Extract the (x, y) coordinate from the center of the cell holding the provided text.  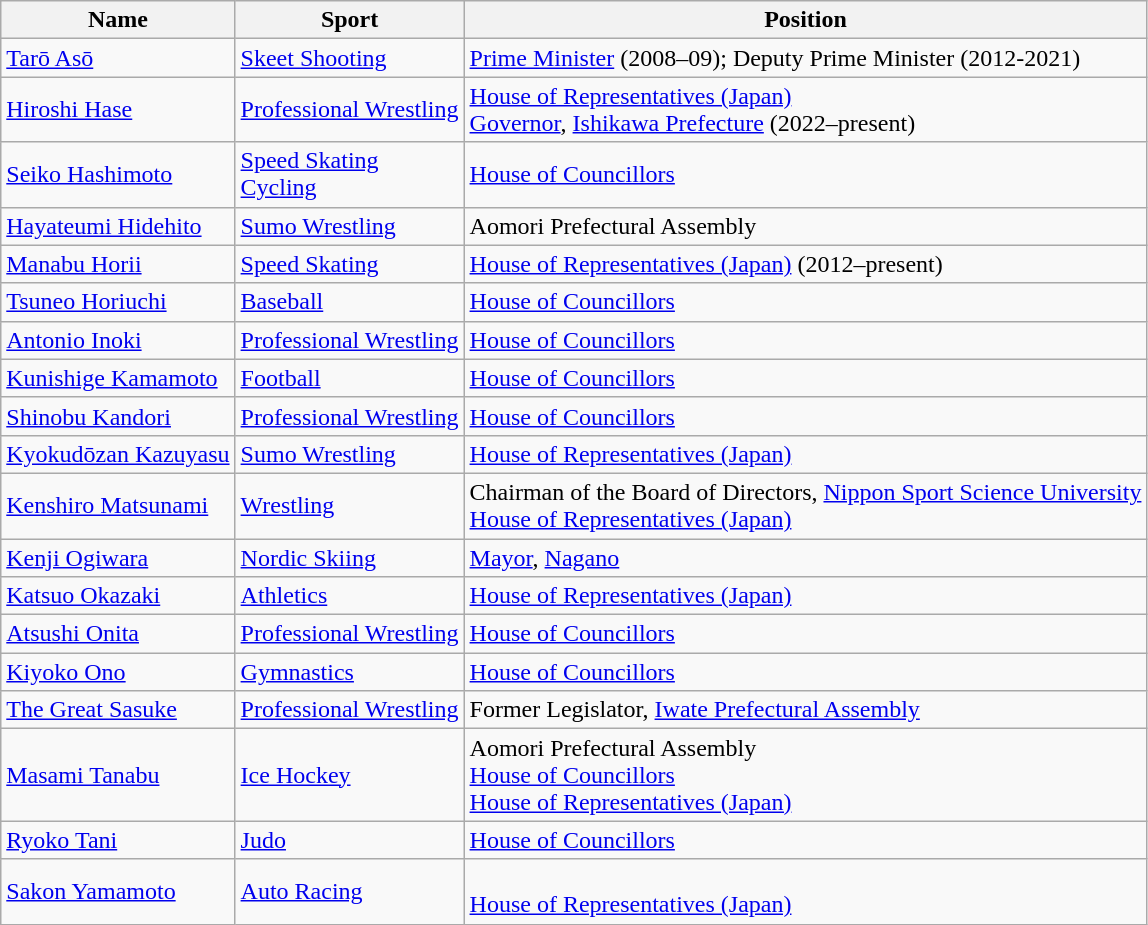
Sakon Yamamoto (118, 892)
Sport (350, 20)
Position (806, 20)
Name (118, 20)
Judo (350, 840)
Hayateumi Hidehito (118, 226)
Katsuo Okazaki (118, 596)
Kiyoko Ono (118, 672)
Speed Skating Cycling (350, 174)
House of Representatives (Japan) (2012–present) (806, 264)
Kunishige Kamamoto (118, 378)
Gymnastics (350, 672)
Former Legislator, Iwate Prefectural Assembly (806, 710)
The Great Sasuke (118, 710)
Kyokudōzan Kazuyasu (118, 454)
Atsushi Onita (118, 634)
Mayor, Nagano (806, 557)
Nordic Skiing (350, 557)
Speed Skating (350, 264)
Aomori Prefectural Assembly House of Councillors House of Representatives (Japan) (806, 775)
Auto Racing (350, 892)
Kenshiro Matsunami (118, 506)
Antonio Inoki (118, 340)
Wrestling (350, 506)
Hiroshi Hase (118, 110)
Aomori Prefectural Assembly (806, 226)
Athletics (350, 596)
Skeet Shooting (350, 58)
Prime Minister (2008–09); Deputy Prime Minister (2012-2021) (806, 58)
Manabu Horii (118, 264)
Baseball (350, 302)
Kenji Ogiwara (118, 557)
Seiko Hashimoto (118, 174)
Tsuneo Horiuchi (118, 302)
Shinobu Kandori (118, 416)
Football (350, 378)
Tarō Asō (118, 58)
Chairman of the Board of Directors, Nippon Sport Science University House of Representatives (Japan) (806, 506)
Masami Tanabu (118, 775)
Ryoko Tani (118, 840)
House of Representatives (Japan) Governor, Ishikawa Prefecture (2022–present) (806, 110)
Ice Hockey (350, 775)
